Output the (x, y) coordinate of the center of the cell containing the given text.  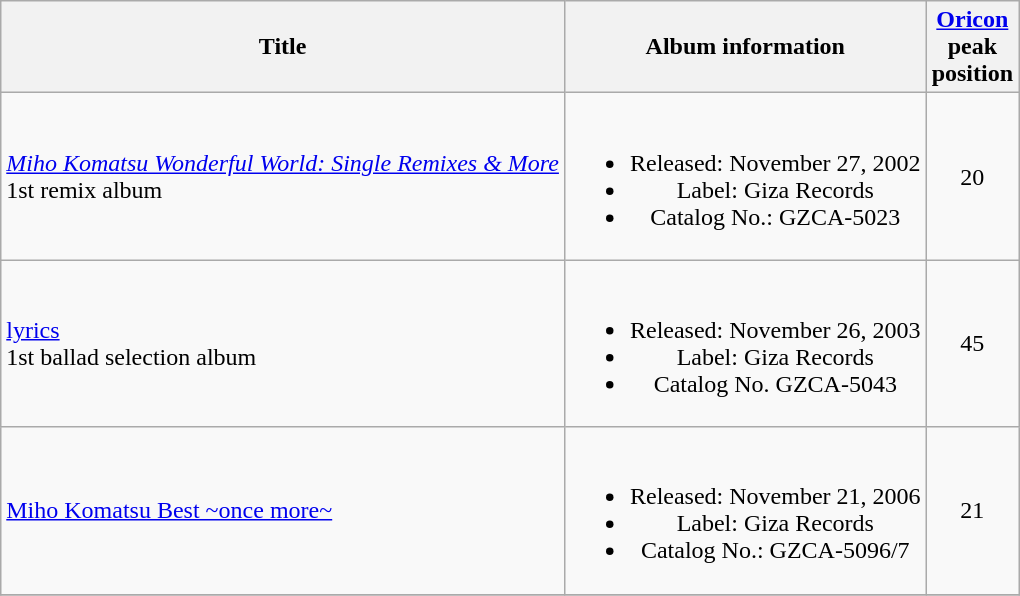
45 (972, 344)
Miho Komatsu Wonderful World: Single Remixes & More1st remix album (283, 176)
Title (283, 47)
Released: November 21, 2006Label: Giza RecordsCatalog No.: GZCA-5096/7 (745, 510)
21 (972, 510)
Miho Komatsu Best ~once more~ (283, 510)
Released: November 26, 2003Label: Giza RecordsCatalog No. GZCA-5043 (745, 344)
20 (972, 176)
Released: November 27, 2002Label: Giza RecordsCatalog No.: GZCA-5023 (745, 176)
lyrics1st ballad selection album (283, 344)
Oriconpeakposition (972, 47)
Album information (745, 47)
